From the cell containing the given text, extract its center point as [x, y] coordinate. 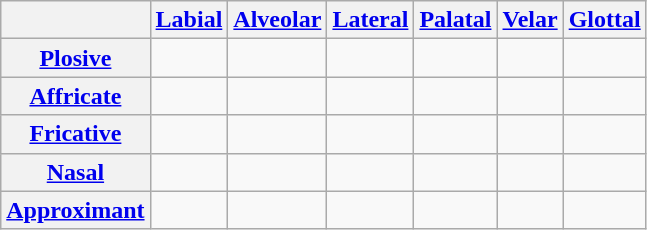
Palatal [456, 20]
Velar [530, 20]
Nasal [76, 172]
Affricate [76, 96]
Lateral [370, 20]
Plosive [76, 58]
Approximant [76, 210]
Alveolar [278, 20]
Glottal [604, 20]
Labial [189, 20]
Fricative [76, 134]
